Capture the cell that displays the provided text and extract its (x, y) central coordinate. 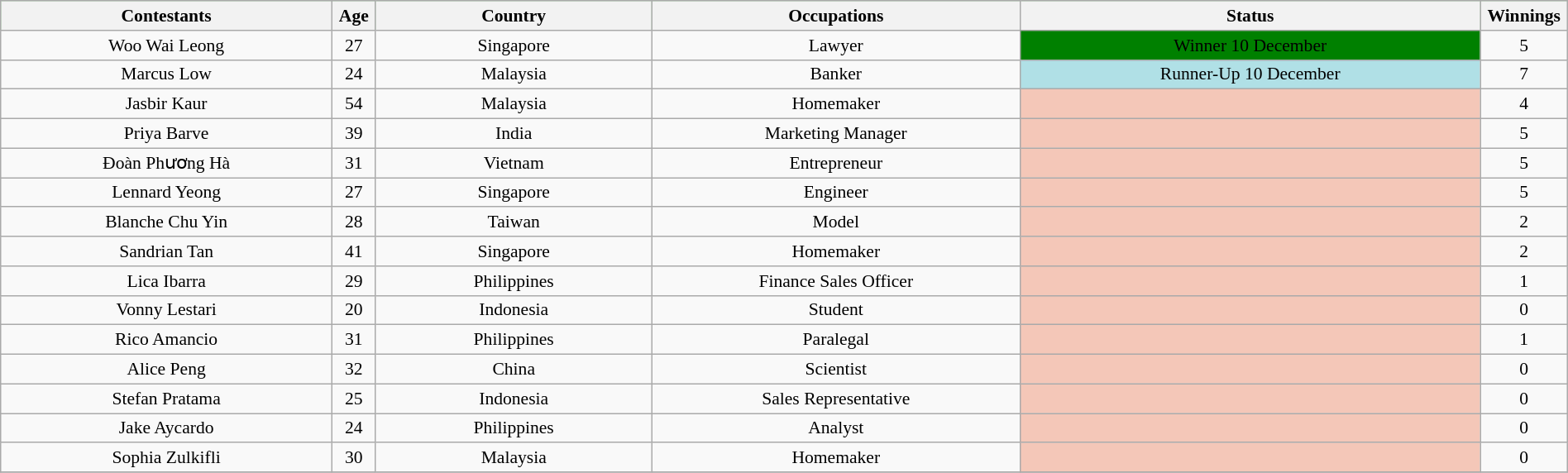
Sales Representative (835, 399)
Country (514, 16)
Taiwan (514, 222)
Lennard Yeong (167, 193)
41 (354, 251)
Engineer (835, 193)
20 (354, 310)
Student (835, 310)
Winnings (1523, 16)
39 (354, 134)
Analyst (835, 428)
Đoàn Phương Hà (167, 163)
28 (354, 222)
Blanche Chu Yin (167, 222)
32 (354, 370)
Stefan Pratama (167, 399)
India (514, 134)
Vietnam (514, 163)
29 (354, 281)
Sophia Zulkifli (167, 458)
Sandrian Tan (167, 251)
Alice Peng (167, 370)
Paralegal (835, 340)
Contestants (167, 16)
Vonny Lestari (167, 310)
Entrepreneur (835, 163)
China (514, 370)
Runner-Up 10 December (1250, 74)
Banker (835, 74)
Finance Sales Officer (835, 281)
Marcus Low (167, 74)
54 (354, 104)
Priya Barve (167, 134)
25 (354, 399)
Woo Wai Leong (167, 45)
4 (1523, 104)
Lica Ibarra (167, 281)
Marketing Manager (835, 134)
30 (354, 458)
Lawyer (835, 45)
Occupations (835, 16)
Winner 10 December (1250, 45)
Age (354, 16)
Model (835, 222)
Jake Aycardo (167, 428)
Status (1250, 16)
Jasbir Kaur (167, 104)
7 (1523, 74)
Rico Amancio (167, 340)
Scientist (835, 370)
